Provide the (X, Y) coordinate of the cell's center where the given text is located.  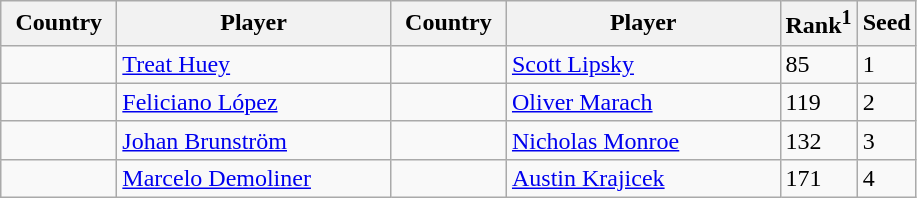
3 (886, 140)
Feliciano López (254, 102)
171 (818, 178)
Seed (886, 24)
Marcelo Demoliner (254, 178)
Austin Krajicek (643, 178)
Rank1 (818, 24)
Johan Brunström (254, 140)
2 (886, 102)
Nicholas Monroe (643, 140)
132 (818, 140)
119 (818, 102)
Oliver Marach (643, 102)
Treat Huey (254, 64)
85 (818, 64)
4 (886, 178)
Scott Lipsky (643, 64)
1 (886, 64)
